Identify which cell holds the provided text, then report its [x, y] central coordinate. 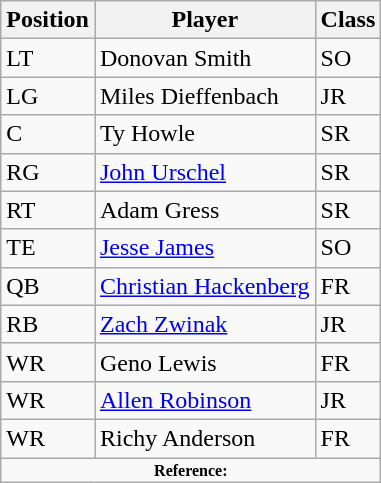
Christian Hackenberg [204, 286]
Miles Dieffenbach [204, 96]
Geno Lewis [204, 362]
Zach Zwinak [204, 324]
QB [48, 286]
Position [48, 20]
Player [204, 20]
John Urschel [204, 172]
Allen Robinson [204, 400]
RB [48, 324]
RG [48, 172]
Class [348, 20]
Jesse James [204, 248]
Donovan Smith [204, 58]
Adam Gress [204, 210]
LT [48, 58]
LG [48, 96]
RT [48, 210]
C [48, 134]
TE [48, 248]
Ty Howle [204, 134]
Reference: [191, 470]
Richy Anderson [204, 438]
